Locate the cell with the specified text and output its [x, y] center coordinate. 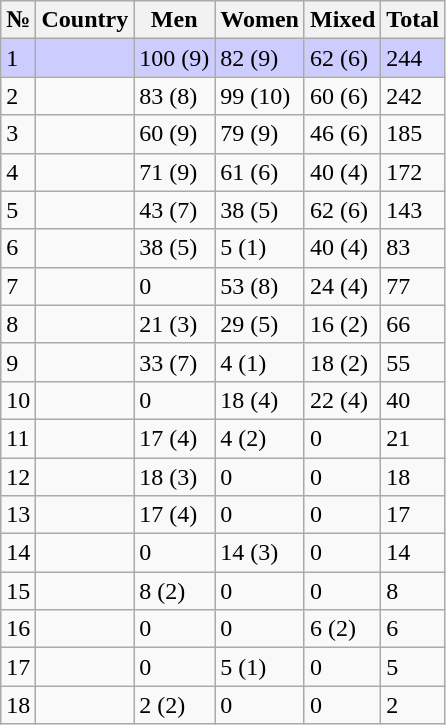
60 (6) [342, 96]
55 [413, 362]
18 (4) [260, 400]
16 [18, 629]
16 (2) [342, 324]
40 [413, 400]
99 (10) [260, 96]
Women [260, 20]
22 (4) [342, 400]
14 (3) [260, 553]
4 [18, 172]
21 [413, 438]
29 (5) [260, 324]
7 [18, 286]
43 (7) [174, 210]
46 (6) [342, 134]
13 [18, 515]
60 (9) [174, 134]
18 (2) [342, 362]
185 [413, 134]
244 [413, 58]
83 (8) [174, 96]
Men [174, 20]
Mixed [342, 20]
15 [18, 591]
24 (4) [342, 286]
82 (9) [260, 58]
79 (9) [260, 134]
61 (6) [260, 172]
242 [413, 96]
71 (9) [174, 172]
6 (2) [342, 629]
2 (2) [174, 705]
№ [18, 20]
8 (2) [174, 591]
10 [18, 400]
66 [413, 324]
4 (2) [260, 438]
77 [413, 286]
11 [18, 438]
Total [413, 20]
9 [18, 362]
4 (1) [260, 362]
18 (3) [174, 477]
172 [413, 172]
33 (7) [174, 362]
12 [18, 477]
100 (9) [174, 58]
143 [413, 210]
1 [18, 58]
53 (8) [260, 286]
83 [413, 248]
21 (3) [174, 324]
3 [18, 134]
Country [85, 20]
